Pinpoint the cell where the given text exists, returning its [x, y] midpoint coordinate. 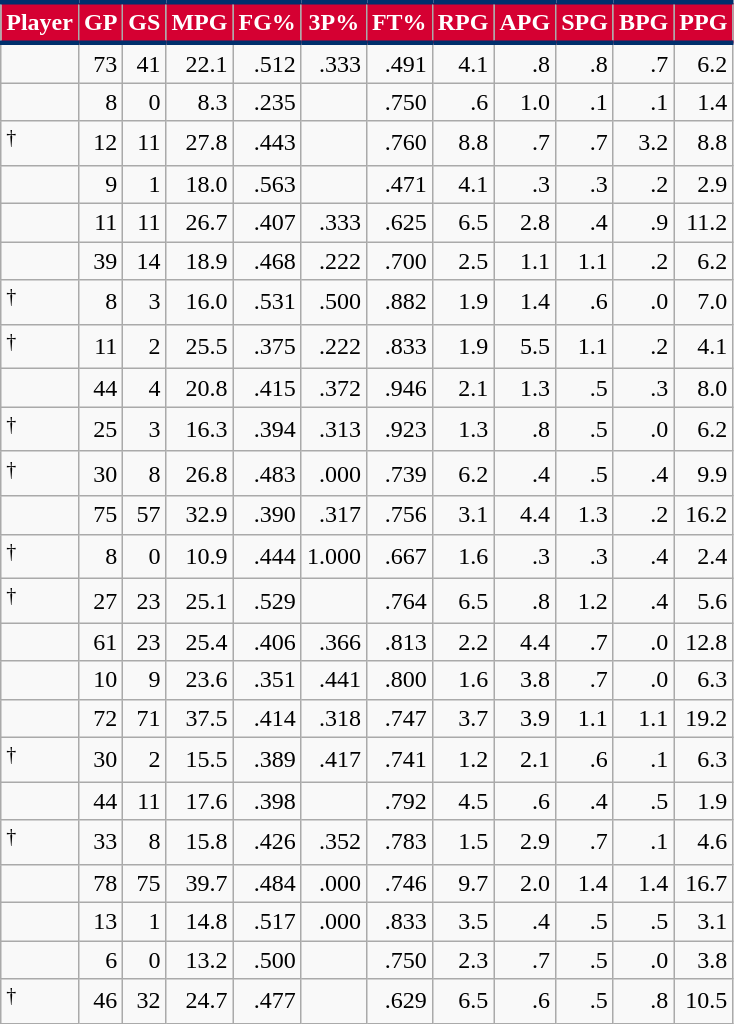
.882 [399, 302]
.407 [267, 223]
.756 [399, 515]
.760 [399, 144]
14 [144, 261]
.398 [267, 801]
PPG [704, 22]
.667 [399, 556]
78 [100, 883]
.352 [334, 842]
.746 [399, 883]
.739 [399, 474]
.813 [399, 642]
.317 [334, 515]
.477 [267, 1002]
41 [144, 63]
71 [144, 718]
9.9 [704, 474]
1.5 [463, 842]
FT% [399, 22]
3.9 [525, 718]
.443 [267, 144]
.415 [267, 388]
16.0 [200, 302]
11.2 [704, 223]
8.3 [200, 102]
3P% [334, 22]
GP [100, 22]
.923 [399, 430]
.389 [267, 760]
.444 [267, 556]
10.9 [200, 556]
.372 [334, 388]
.390 [267, 515]
RPG [463, 22]
.512 [267, 63]
9.7 [463, 883]
.741 [399, 760]
46 [100, 1002]
25.4 [200, 642]
2.8 [525, 223]
SPG [585, 22]
18.9 [200, 261]
1.0 [525, 102]
Player [40, 22]
MPG [200, 22]
APG [525, 22]
22.1 [200, 63]
4.5 [463, 801]
39 [100, 261]
6 [100, 960]
57 [144, 515]
15.8 [200, 842]
.468 [267, 261]
2.4 [704, 556]
10 [100, 680]
2.3 [463, 960]
2.5 [463, 261]
2.2 [463, 642]
.800 [399, 680]
.529 [267, 602]
16.7 [704, 883]
.471 [399, 184]
.531 [267, 302]
7.0 [704, 302]
13 [100, 922]
12 [100, 144]
.483 [267, 474]
FG% [267, 22]
.792 [399, 801]
.235 [267, 102]
.764 [399, 602]
32.9 [200, 515]
39.7 [200, 883]
3.5 [463, 922]
4 [144, 388]
GS [144, 22]
24.7 [200, 1002]
3.2 [643, 144]
61 [100, 642]
5.6 [704, 602]
.747 [399, 718]
12.8 [704, 642]
3.7 [463, 718]
.441 [334, 680]
25 [100, 430]
17.6 [200, 801]
.417 [334, 760]
.491 [399, 63]
37.5 [200, 718]
2.0 [525, 883]
4.6 [704, 842]
.375 [267, 346]
1.000 [334, 556]
.366 [334, 642]
73 [100, 63]
13.2 [200, 960]
15.5 [200, 760]
25.5 [200, 346]
8.0 [704, 388]
27 [100, 602]
26.7 [200, 223]
BPG [643, 22]
.484 [267, 883]
27.8 [200, 144]
.414 [267, 718]
16.3 [200, 430]
.9 [643, 223]
23.6 [200, 680]
18.0 [200, 184]
.625 [399, 223]
.946 [399, 388]
.629 [399, 1002]
33 [100, 842]
.563 [267, 184]
.313 [334, 430]
.783 [399, 842]
72 [100, 718]
19.2 [704, 718]
32 [144, 1002]
26.8 [200, 474]
14.8 [200, 922]
.517 [267, 922]
.394 [267, 430]
20.8 [200, 388]
.406 [267, 642]
5.5 [525, 346]
.700 [399, 261]
.426 [267, 842]
16.2 [704, 515]
25.1 [200, 602]
.351 [267, 680]
10.5 [704, 1002]
.318 [334, 718]
